Provide the (X, Y) coordinate of the cell's center where the given text is located.  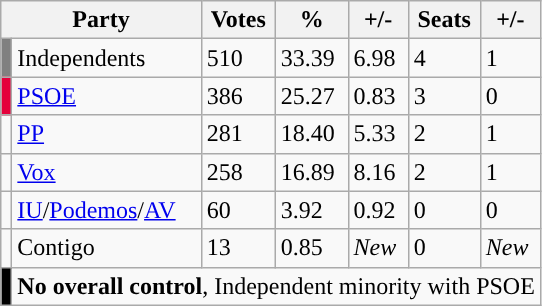
18.40 (312, 134)
5.33 (378, 134)
6.98 (378, 58)
IU/Podemos/AV (106, 210)
Votes (238, 20)
510 (238, 58)
33.39 (312, 58)
0.83 (378, 96)
25.27 (312, 96)
258 (238, 172)
16.89 (312, 172)
Vox (106, 172)
0.85 (312, 248)
PSOE (106, 96)
13 (238, 248)
8.16 (378, 172)
281 (238, 134)
Contigo (106, 248)
Party (101, 20)
4 (444, 58)
3 (444, 96)
No overall control, Independent minority with PSOE (276, 286)
386 (238, 96)
PP (106, 134)
Seats (444, 20)
Independents (106, 58)
% (312, 20)
0.92 (378, 210)
60 (238, 210)
3.92 (312, 210)
